Locate the cell with the specified text and output its (x, y) center coordinate. 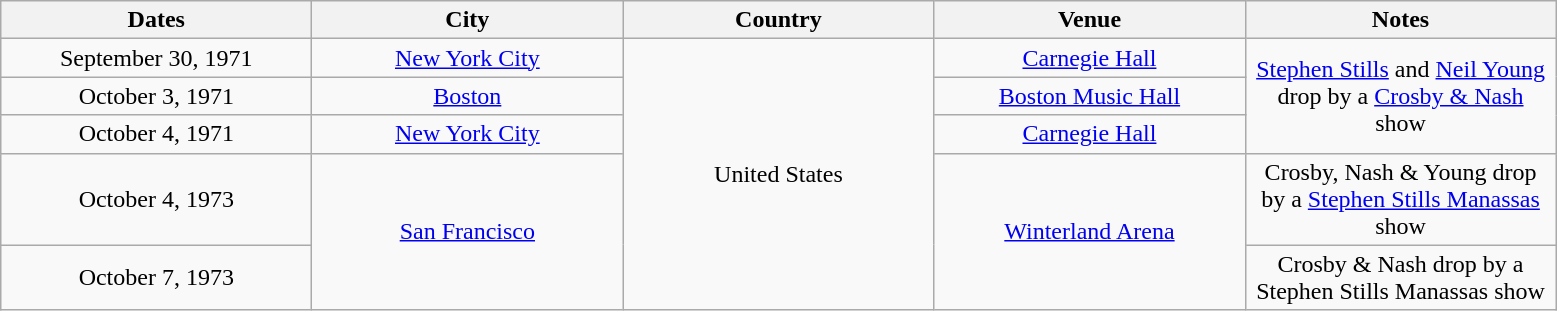
San Francisco (468, 232)
Dates (156, 20)
October 3, 1971 (156, 96)
Boston (468, 96)
Winterland Arena (1090, 232)
Crosby, Nash & Young drop by a Stephen Stills Manassas show (1400, 199)
October 4, 1973 (156, 199)
October 7, 1973 (156, 278)
City (468, 20)
United States (778, 174)
Country (778, 20)
Boston Music Hall (1090, 96)
September 30, 1971 (156, 58)
Notes (1400, 20)
Crosby & Nash drop by a Stephen Stills Manassas show (1400, 278)
October 4, 1971 (156, 134)
Stephen Stills and Neil Young drop by a Crosby & Nash show (1400, 96)
Venue (1090, 20)
